Provide the (X, Y) coordinate of the cell's center where the given text is located.  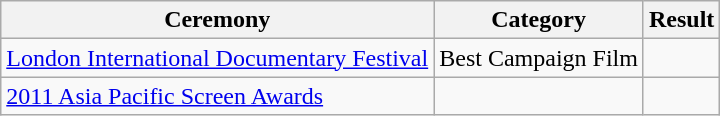
Category (539, 20)
Ceremony (218, 20)
Result (681, 20)
London International Documentary Festival (218, 58)
Best Campaign Film (539, 58)
2011 Asia Pacific Screen Awards (218, 96)
